Scan for the cell matching the given text and deliver its (X, Y) coordinate at center. 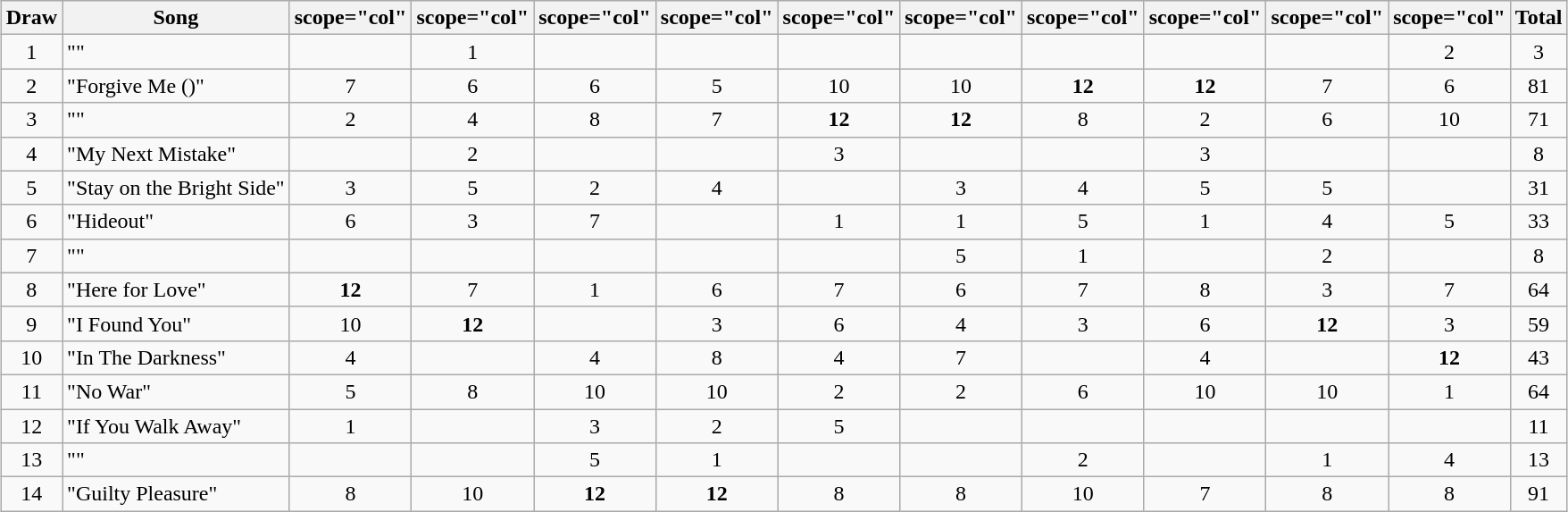
"Forgive Me ()" (177, 86)
43 (1539, 357)
"My Next Mistake" (177, 154)
9 (31, 323)
"Guilty Pleasure" (177, 494)
71 (1539, 120)
14 (31, 494)
"I Found You" (177, 323)
91 (1539, 494)
Draw (31, 18)
"Hideout" (177, 222)
33 (1539, 222)
"Here for Love" (177, 290)
31 (1539, 188)
"If You Walk Away" (177, 426)
Total (1539, 18)
"In The Darkness" (177, 357)
"Stay on the Bright Side" (177, 188)
Song (177, 18)
59 (1539, 323)
"No War" (177, 391)
81 (1539, 86)
